Capture the cell that displays the provided text and extract its (X, Y) central coordinate. 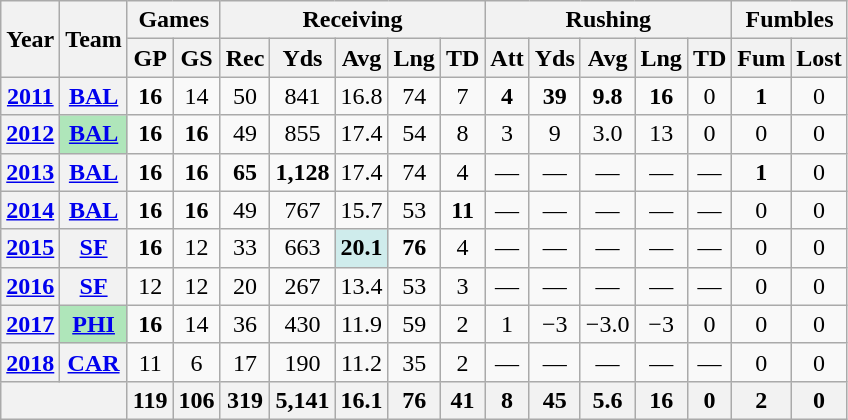
Rushing (608, 20)
106 (196, 400)
119 (150, 400)
5.6 (608, 400)
2011 (30, 96)
2013 (30, 172)
767 (302, 210)
50 (245, 96)
663 (302, 248)
Rec (245, 58)
20.1 (362, 248)
54 (414, 134)
9 (554, 134)
430 (302, 324)
190 (302, 362)
841 (302, 96)
Games (174, 20)
36 (245, 324)
267 (302, 286)
11.9 (362, 324)
CAR (94, 362)
Lost (819, 58)
20 (245, 286)
855 (302, 134)
1,128 (302, 172)
45 (554, 400)
2017 (30, 324)
3.0 (608, 134)
319 (245, 400)
17 (245, 362)
2014 (30, 210)
35 (414, 362)
5,141 (302, 400)
Year (30, 39)
16.8 (362, 96)
7 (462, 96)
6 (196, 362)
Receiving (352, 20)
GP (150, 58)
39 (554, 96)
59 (414, 324)
2018 (30, 362)
33 (245, 248)
Fumbles (790, 20)
13 (661, 134)
13.4 (362, 286)
2016 (30, 286)
16.1 (362, 400)
−3.0 (608, 324)
Fum (762, 58)
Team (94, 39)
15.7 (362, 210)
2012 (30, 134)
9.8 (608, 96)
GS (196, 58)
Att (507, 58)
41 (462, 400)
PHI (94, 324)
11.2 (362, 362)
2015 (30, 248)
65 (245, 172)
